Provide the (x, y) coordinate of the cell's center where the given text is located.  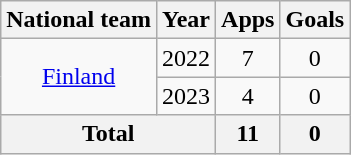
Total (108, 134)
Apps (248, 20)
Goals (315, 20)
Finland (79, 77)
4 (248, 96)
2022 (186, 58)
7 (248, 58)
Year (186, 20)
2023 (186, 96)
National team (79, 20)
11 (248, 134)
